Extract the (x, y) coordinate from the center of the cell holding the provided text.  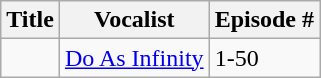
1-50 (264, 58)
Episode # (264, 20)
Vocalist (134, 20)
Do As Infinity (134, 58)
Title (30, 20)
